From the cell containing the given text, extract its center point as [x, y] coordinate. 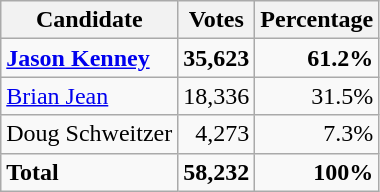
Jason Kenney [90, 58]
61.2% [317, 58]
Brian Jean [90, 96]
Votes [216, 20]
35,623 [216, 58]
4,273 [216, 134]
31.5% [317, 96]
100% [317, 172]
Percentage [317, 20]
7.3% [317, 134]
18,336 [216, 96]
Candidate [90, 20]
Doug Schweitzer [90, 134]
Total [90, 172]
58,232 [216, 172]
